Capture the cell that displays the provided text and extract its [x, y] central coordinate. 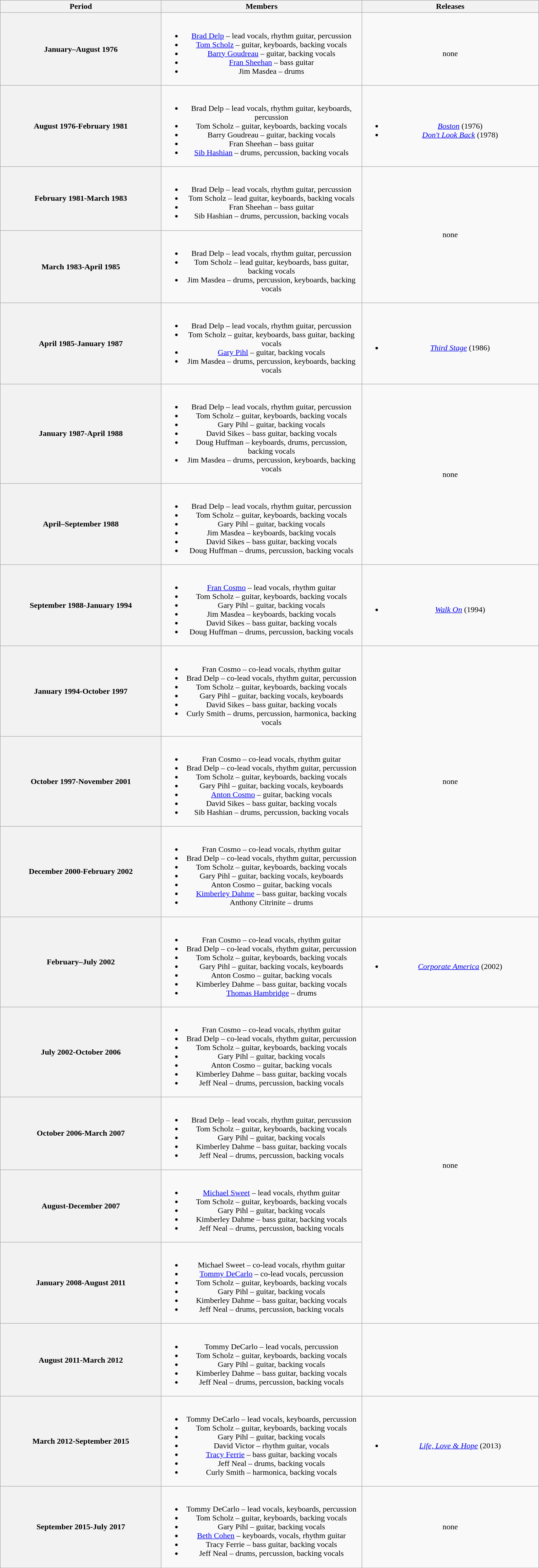
February 1981-March 1983 [81, 198]
September 2015-July 2017 [81, 1527]
April–September 1988 [81, 524]
August-December 2007 [81, 1206]
January 1987-April 1988 [81, 434]
Boston (1976)Don't Look Back (1978) [450, 126]
August 1976-February 1981 [81, 126]
July 2002-October 2006 [81, 1052]
Life, Love & Hope (2013) [450, 1441]
Walk On (1994) [450, 605]
August 2011-March 2012 [81, 1360]
March 1983-April 1985 [81, 266]
January 1994-October 1997 [81, 691]
January 2008-August 2011 [81, 1283]
Third Stage (1986) [450, 343]
September 1988-January 1994 [81, 605]
March 2012-September 2015 [81, 1441]
October 2006-March 2007 [81, 1134]
December 2000-February 2002 [81, 871]
Releases [450, 7]
Members [262, 7]
January–August 1976 [81, 49]
October 1997-November 2001 [81, 781]
February–July 2002 [81, 962]
Period [81, 7]
April 1985-January 1987 [81, 343]
Corporate America (2002) [450, 962]
